Identify which cell holds the provided text, then report its (X, Y) central coordinate. 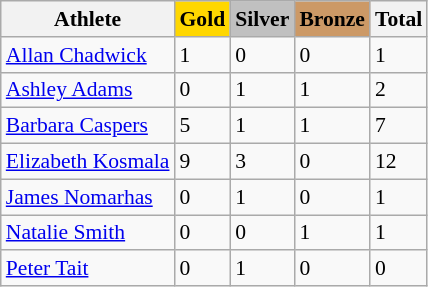
Peter Tait (88, 269)
Silver (262, 19)
Elizabeth Kosmala (88, 162)
Ashley Adams (88, 90)
5 (203, 126)
2 (398, 90)
12 (398, 162)
Natalie Smith (88, 233)
Allan Chadwick (88, 55)
3 (262, 162)
James Nomarhas (88, 197)
7 (398, 126)
Bronze (332, 19)
Total (398, 19)
Barbara Caspers (88, 126)
Gold (203, 19)
Athlete (88, 19)
9 (203, 162)
